For the text-containing cell, return its midpoint in [x, y] coordinate format. 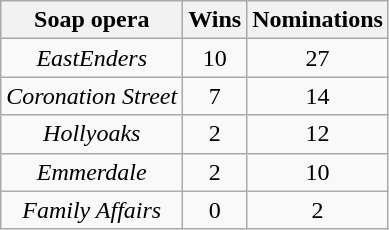
Wins [215, 20]
Soap opera [92, 20]
Hollyoaks [92, 134]
0 [215, 210]
14 [318, 96]
12 [318, 134]
Emmerdale [92, 172]
Coronation Street [92, 96]
27 [318, 58]
7 [215, 96]
Nominations [318, 20]
Family Affairs [92, 210]
EastEnders [92, 58]
